For the text-containing cell, return its midpoint in [x, y] coordinate format. 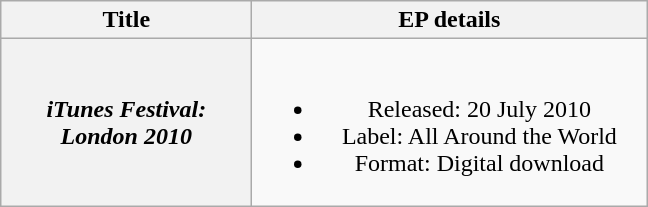
EP details [450, 20]
iTunes Festival: London 2010 [126, 122]
Title [126, 20]
Released: 20 July 2010Label: All Around the WorldFormat: Digital download [450, 122]
